Return the [X, Y] coordinate for the center point of the cell that contains the specified text.  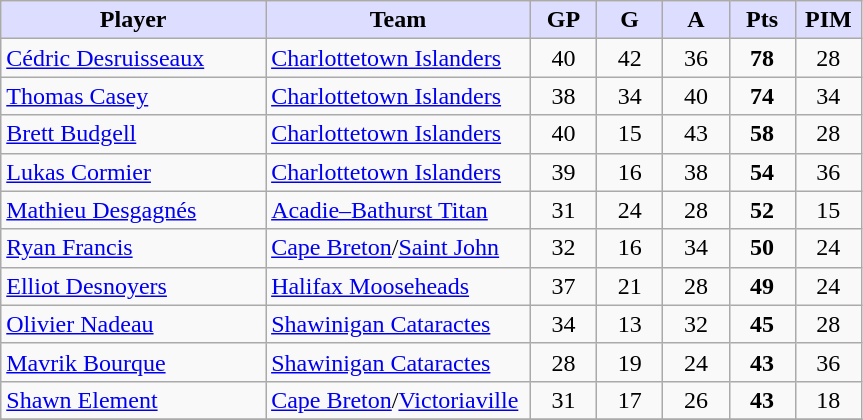
Elliot Desnoyers [134, 286]
50 [762, 248]
Mavrik Bourque [134, 362]
39 [563, 172]
26 [696, 400]
49 [762, 286]
54 [762, 172]
58 [762, 134]
Cédric Desruisseaux [134, 58]
78 [762, 58]
Player [134, 20]
Halifax Mooseheads [398, 286]
Brett Budgell [134, 134]
Ryan Francis [134, 248]
52 [762, 210]
A [696, 20]
13 [630, 324]
Thomas Casey [134, 96]
45 [762, 324]
Shawn Element [134, 400]
Mathieu Desgagnés [134, 210]
Cape Breton/Saint John [398, 248]
Cape Breton/Victoriaville [398, 400]
19 [630, 362]
17 [630, 400]
G [630, 20]
GP [563, 20]
Lukas Cormier [134, 172]
Olivier Nadeau [134, 324]
Pts [762, 20]
18 [828, 400]
Team [398, 20]
Acadie–Bathurst Titan [398, 210]
PIM [828, 20]
37 [563, 286]
74 [762, 96]
21 [630, 286]
42 [630, 58]
